Identify which cell holds the provided text, then report its (X, Y) central coordinate. 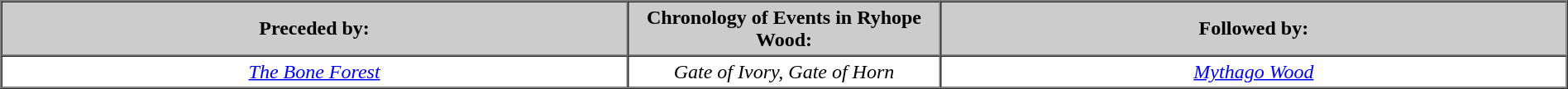
Gate of Ivory, Gate of Horn (784, 73)
Preceded by: (314, 29)
Followed by: (1254, 29)
Mythago Wood (1254, 73)
Chronology of Events in Ryhope Wood: (784, 29)
The Bone Forest (314, 73)
